For the text-containing cell, return its midpoint in [X, Y] coordinate format. 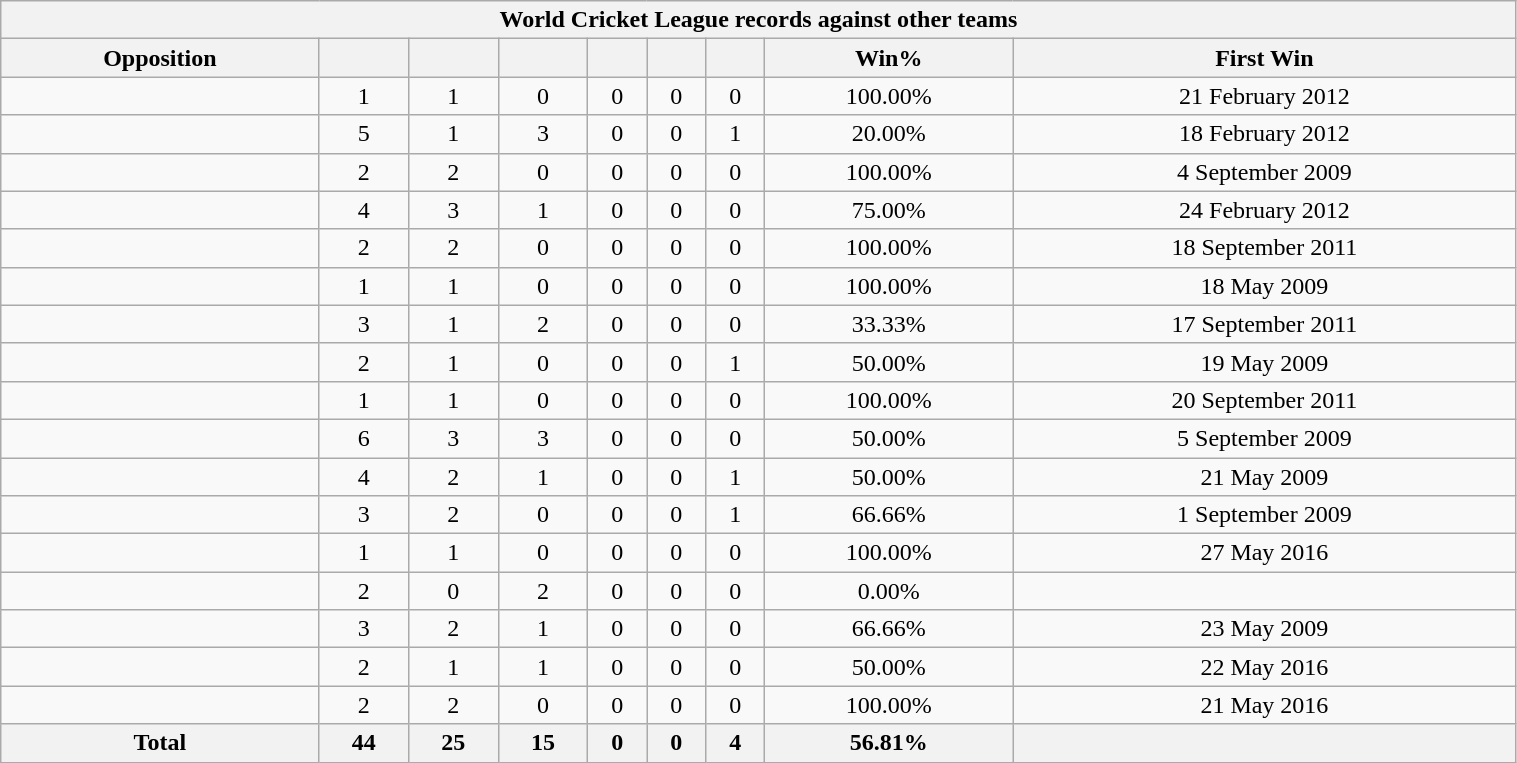
5 September 2009 [1264, 438]
19 May 2009 [1264, 362]
21 May 2016 [1264, 705]
56.81% [889, 743]
25 [454, 743]
World Cricket League records against other teams [758, 20]
23 May 2009 [1264, 629]
6 [364, 438]
Total [160, 743]
17 September 2011 [1264, 324]
18 September 2011 [1264, 248]
Opposition [160, 58]
4 September 2009 [1264, 172]
33.33% [889, 324]
20 September 2011 [1264, 400]
5 [364, 134]
21 February 2012 [1264, 96]
15 [543, 743]
0.00% [889, 591]
20.00% [889, 134]
Win% [889, 58]
22 May 2016 [1264, 667]
75.00% [889, 210]
1 September 2009 [1264, 515]
18 May 2009 [1264, 286]
First Win [1264, 58]
27 May 2016 [1264, 553]
21 May 2009 [1264, 477]
18 February 2012 [1264, 134]
24 February 2012 [1264, 210]
44 [364, 743]
